Identify which cell holds the provided text, then report its (x, y) central coordinate. 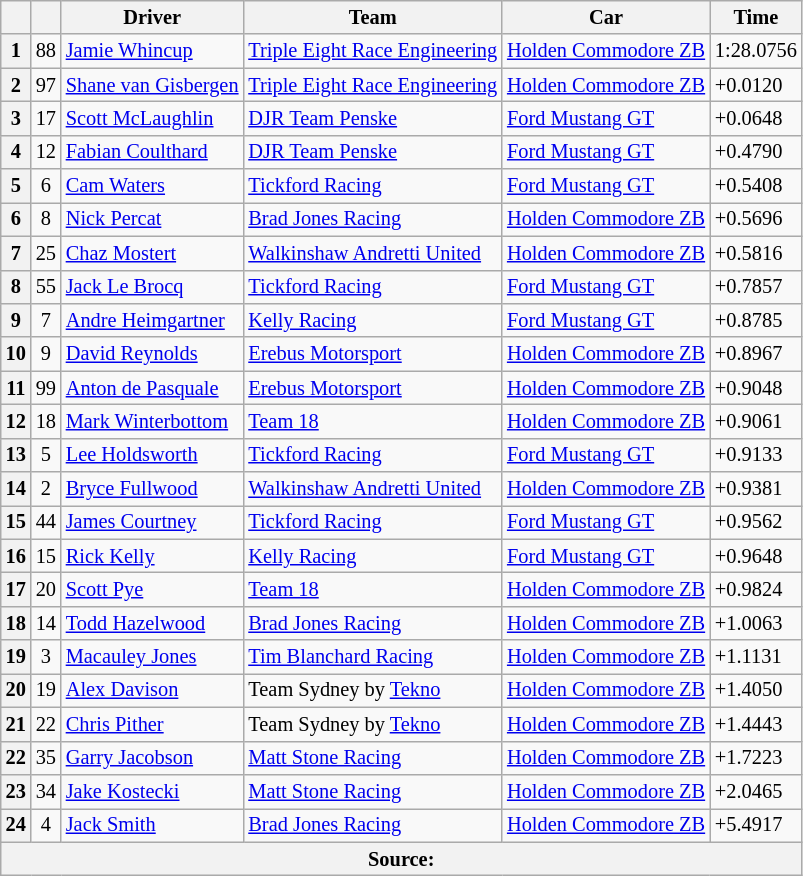
Anton de Pasquale (152, 388)
Andre Heimgartner (152, 320)
11 (16, 388)
23 (16, 791)
Car (606, 17)
Time (756, 17)
+1.4443 (756, 724)
Driver (152, 17)
+0.9061 (756, 421)
99 (46, 388)
Fabian Coulthard (152, 152)
Lee Holdsworth (152, 455)
Garry Jacobson (152, 758)
Scott McLaughlin (152, 118)
Jack Le Brocq (152, 287)
Nick Percat (152, 219)
+0.9562 (756, 522)
Cam Waters (152, 186)
Source: (402, 859)
55 (46, 287)
+1.1131 (756, 657)
Macauley Jones (152, 657)
24 (16, 825)
+0.9133 (756, 455)
Chaz Mostert (152, 253)
Shane van Gisbergen (152, 85)
Jamie Whincup (152, 51)
44 (46, 522)
Team (372, 17)
+1.0063 (756, 623)
+0.5408 (756, 186)
+0.0648 (756, 118)
James Courtney (152, 522)
97 (46, 85)
+5.4917 (756, 825)
+0.9648 (756, 556)
+0.9048 (756, 388)
+0.7857 (756, 287)
Rick Kelly (152, 556)
Jack Smith (152, 825)
Scott Pye (152, 589)
+1.7223 (756, 758)
+0.9824 (756, 589)
Mark Winterbottom (152, 421)
13 (16, 455)
+0.8967 (756, 354)
16 (16, 556)
10 (16, 354)
Chris Pither (152, 724)
+2.0465 (756, 791)
+0.8785 (756, 320)
Tim Blanchard Racing (372, 657)
88 (46, 51)
1:28.0756 (756, 51)
+0.4790 (756, 152)
Jake Kostecki (152, 791)
+0.5696 (756, 219)
Todd Hazelwood (152, 623)
35 (46, 758)
21 (16, 724)
25 (46, 253)
34 (46, 791)
1 (16, 51)
+0.9381 (756, 489)
Alex Davison (152, 690)
+1.4050 (756, 690)
+0.5816 (756, 253)
Bryce Fullwood (152, 489)
David Reynolds (152, 354)
+0.0120 (756, 85)
